Search for the cell housing the specified text and yield its (x, y) center coordinate. 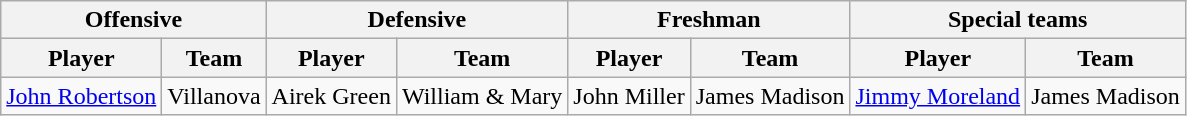
John Miller (629, 96)
Offensive (134, 20)
Villanova (214, 96)
Special teams (1018, 20)
Airek Green (331, 96)
Jimmy Moreland (938, 96)
Defensive (417, 20)
William & Mary (482, 96)
Freshman (709, 20)
John Robertson (82, 96)
